For the text-containing cell, return its midpoint in [X, Y] coordinate format. 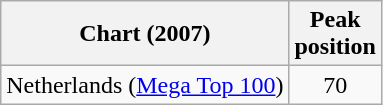
Netherlands (Mega Top 100) [145, 85]
Chart (2007) [145, 34]
70 [335, 85]
Peakposition [335, 34]
